Pinpoint the cell where the given text exists, returning its (x, y) midpoint coordinate. 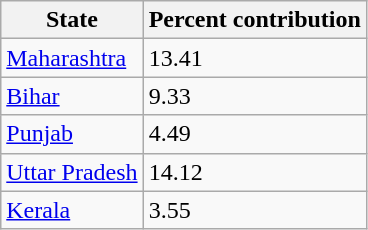
Kerala (72, 210)
4.49 (254, 134)
Punjab (72, 134)
14.12 (254, 172)
Percent contribution (254, 20)
9.33 (254, 96)
State (72, 20)
3.55 (254, 210)
13.41 (254, 58)
Maharashtra (72, 58)
Uttar Pradesh (72, 172)
Bihar (72, 96)
